Return the (x, y) coordinate for the center point of the cell that contains the specified text.  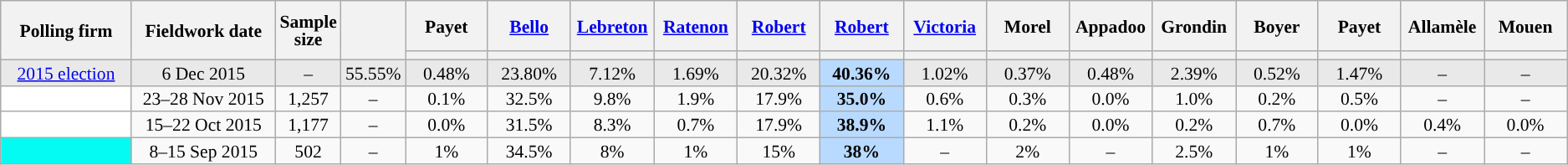
Lebreton (612, 26)
1.9% (696, 99)
8.3% (612, 126)
8% (612, 151)
Samplesize (308, 30)
1.47% (1360, 72)
7.12% (612, 72)
34.5% (529, 151)
35.0% (861, 99)
2015 election (67, 72)
32.5% (529, 99)
0.5% (1360, 99)
8–15 Sep 2015 (203, 151)
Boyer (1278, 26)
1,257 (308, 99)
0.1% (447, 99)
Bello (529, 26)
1.0% (1194, 99)
0.3% (1027, 99)
23.80% (529, 72)
0.37% (1027, 72)
2.5% (1194, 151)
31.5% (529, 126)
23–28 Nov 2015 (203, 99)
2.39% (1194, 72)
55.55% (373, 72)
0.6% (945, 99)
38% (861, 151)
15–22 Oct 2015 (203, 126)
1.02% (945, 72)
502 (308, 151)
1,177 (308, 126)
Fieldwork date (203, 30)
0.52% (1278, 72)
Ratenon (696, 26)
Morel (1027, 26)
6 Dec 2015 (203, 72)
40.36% (861, 72)
2% (1027, 151)
0.4% (1443, 126)
Victoria (945, 26)
Allamèle (1443, 26)
Polling firm (67, 30)
20.32% (779, 72)
Grondin (1194, 26)
1.69% (696, 72)
1.1% (945, 126)
38.9% (861, 126)
15% (779, 151)
Appadoo (1111, 26)
9.8% (612, 99)
Mouen (1525, 26)
